Locate the cell with the specified text and output its (x, y) center coordinate. 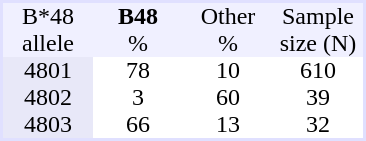
allele (48, 44)
Sample (318, 16)
Other (228, 16)
B*48 (48, 16)
60 (228, 98)
B48 (138, 16)
4802 (48, 98)
66 (138, 124)
size (N) (318, 44)
78 (138, 70)
10 (228, 70)
4801 (48, 70)
3 (138, 98)
610 (318, 70)
13 (228, 124)
32 (318, 124)
39 (318, 98)
4803 (48, 124)
